Provide the [X, Y] coordinate of the cell's center where the given text is located.  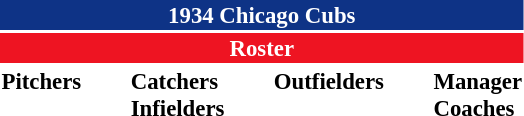
1934 Chicago Cubs [262, 15]
Roster [262, 48]
